Detect which cell encompasses the target text, then output its (x, y) center coordinate. 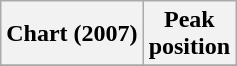
Peakposition (189, 34)
Chart (2007) (72, 34)
